Identify which cell holds the provided text, then report its (x, y) central coordinate. 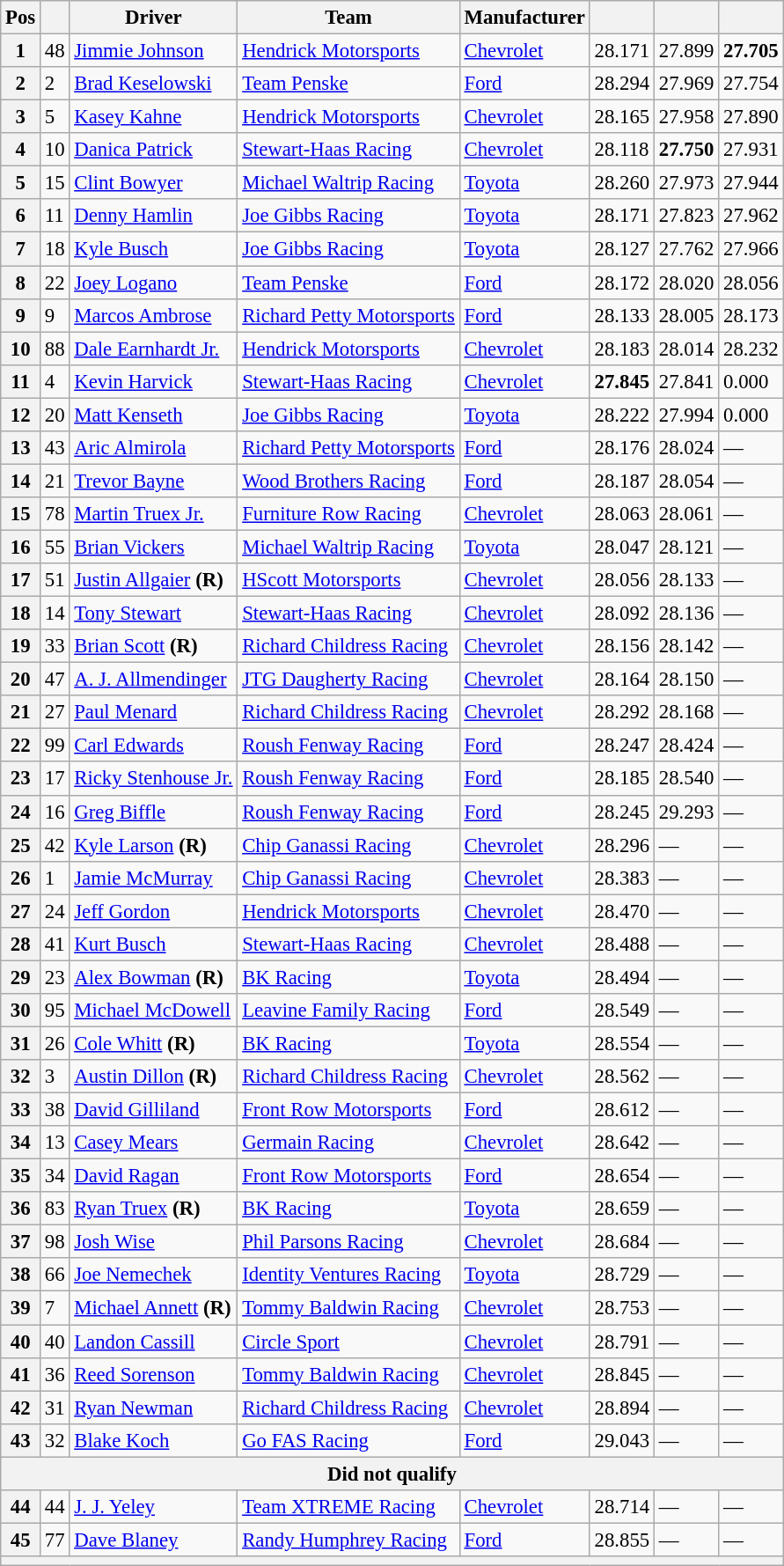
Michael Annett (R) (153, 1308)
28.176 (621, 448)
28.127 (621, 249)
Pos (21, 18)
48 (55, 51)
27.750 (686, 150)
28.063 (621, 514)
28.020 (686, 283)
Brian Scott (R) (153, 646)
Team (348, 18)
Kevin Harvick (153, 381)
Dale Earnhardt Jr. (153, 349)
25 (21, 845)
27.705 (751, 51)
28.562 (621, 1077)
Wood Brothers Racing (348, 481)
Danica Patrick (153, 150)
27.931 (751, 150)
Trevor Bayne (153, 481)
27.899 (686, 51)
Greg Biffle (153, 812)
Alex Bowman (R) (153, 977)
Ricky Stenhouse Jr. (153, 779)
28 (21, 945)
Paul Menard (153, 712)
Did not qualify (392, 1474)
28.540 (686, 779)
28.855 (621, 1540)
Go FAS Racing (348, 1440)
28.470 (621, 911)
Marcos Ambrose (153, 315)
Casey Mears (153, 1143)
29 (21, 977)
27.944 (751, 183)
Jeff Gordon (153, 911)
39 (21, 1308)
28.894 (621, 1408)
Cole Whitt (R) (153, 1043)
Kasey Kahne (153, 117)
Justin Allgaier (R) (153, 580)
27.962 (751, 216)
28.005 (686, 315)
28.164 (621, 680)
45 (21, 1540)
28.172 (621, 283)
51 (55, 580)
Kurt Busch (153, 945)
28.156 (621, 646)
99 (55, 746)
28.292 (621, 712)
28.118 (621, 150)
35 (21, 1176)
19 (21, 646)
28.136 (686, 614)
Identity Ventures Racing (348, 1276)
A. J. Allmendinger (153, 680)
Kyle Busch (153, 249)
Michael McDowell (153, 1011)
28.061 (686, 514)
28.549 (621, 1011)
Blake Koch (153, 1440)
78 (55, 514)
Denny Hamlin (153, 216)
Kyle Larson (R) (153, 845)
Dave Blaney (153, 1540)
28.554 (621, 1043)
47 (55, 680)
Martin Truex Jr. (153, 514)
28.684 (621, 1242)
Germain Racing (348, 1143)
28.150 (686, 680)
Team XTREME Racing (348, 1507)
28.729 (621, 1276)
Carl Edwards (153, 746)
Matt Kenseth (153, 415)
28.642 (621, 1143)
28.245 (621, 812)
28.232 (751, 349)
28.424 (686, 746)
27.958 (686, 117)
28.753 (621, 1308)
Manufacturer (524, 18)
28.014 (686, 349)
28.092 (621, 614)
JTG Daugherty Racing (348, 680)
J. J. Yeley (153, 1507)
Josh Wise (153, 1242)
HScott Motorsports (348, 580)
Clint Bowyer (153, 183)
Driver (153, 18)
98 (55, 1242)
37 (21, 1242)
28.488 (621, 945)
28.185 (621, 779)
28.247 (621, 746)
77 (55, 1540)
95 (55, 1011)
Ryan Newman (153, 1408)
Landon Cassill (153, 1342)
Furniture Row Racing (348, 514)
66 (55, 1276)
28.260 (621, 183)
27.969 (686, 84)
28.054 (686, 481)
28.654 (621, 1176)
28.165 (621, 117)
Circle Sport (348, 1342)
Brian Vickers (153, 547)
83 (55, 1209)
28.183 (621, 349)
28.294 (621, 84)
David Ragan (153, 1176)
28.173 (751, 315)
27.823 (686, 216)
28.845 (621, 1374)
Reed Sorenson (153, 1374)
28.222 (621, 415)
28.187 (621, 481)
Leavine Family Racing (348, 1011)
David Gilliland (153, 1110)
Jimmie Johnson (153, 51)
28.791 (621, 1342)
28.659 (621, 1209)
28.296 (621, 845)
6 (21, 216)
27.845 (621, 381)
27.841 (686, 381)
28.047 (621, 547)
28.383 (621, 878)
29.293 (686, 812)
27.754 (751, 84)
Tony Stewart (153, 614)
27.973 (686, 183)
Phil Parsons Racing (348, 1242)
28.168 (686, 712)
8 (21, 283)
Joe Nemechek (153, 1276)
27.762 (686, 249)
12 (21, 415)
27.890 (751, 117)
30 (21, 1011)
27.966 (751, 249)
28.024 (686, 448)
28.612 (621, 1110)
28.714 (621, 1507)
55 (55, 547)
28.494 (621, 977)
29.043 (621, 1440)
88 (55, 349)
28.121 (686, 547)
Brad Keselowski (153, 84)
Joey Logano (153, 283)
28.142 (686, 646)
Austin Dillon (R) (153, 1077)
Ryan Truex (R) (153, 1209)
27.994 (686, 415)
Jamie McMurray (153, 878)
Randy Humphrey Racing (348, 1540)
Aric Almirola (153, 448)
